Find where the given text appears and provide that cell's center as [X, Y] coordinate. 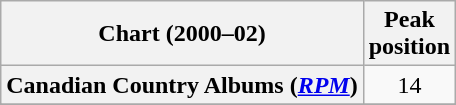
14 [409, 85]
Peak position [409, 34]
Canadian Country Albums (RPM) [182, 85]
Chart (2000–02) [182, 34]
